Scan for the cell matching the given text and deliver its (x, y) coordinate at center. 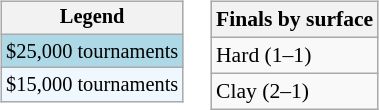
$15,000 tournaments (92, 85)
Hard (1–1) (294, 55)
$25,000 tournaments (92, 51)
Finals by surface (294, 20)
Clay (2–1) (294, 91)
Legend (92, 18)
